Return the [X, Y] coordinate for the center point of the cell that contains the specified text.  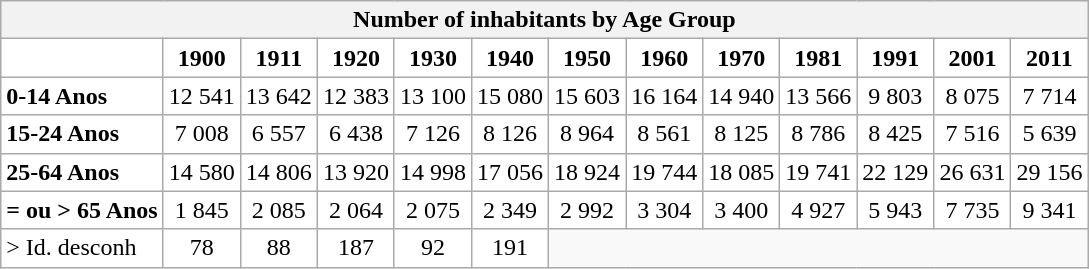
8 964 [588, 134]
14 806 [278, 172]
17 056 [510, 172]
18 924 [588, 172]
2 064 [356, 210]
8 075 [972, 96]
1930 [432, 58]
1 845 [202, 210]
13 920 [356, 172]
1900 [202, 58]
7 714 [1050, 96]
9 341 [1050, 210]
1920 [356, 58]
8 126 [510, 134]
22 129 [896, 172]
1991 [896, 58]
7 735 [972, 210]
1950 [588, 58]
191 [510, 248]
7 516 [972, 134]
2 349 [510, 210]
13 642 [278, 96]
12 383 [356, 96]
18 085 [742, 172]
9 803 [896, 96]
1940 [510, 58]
1981 [818, 58]
8 125 [742, 134]
1970 [742, 58]
Number of inhabitants by Age Group [544, 20]
6 557 [278, 134]
19 744 [664, 172]
> Id. desconh [82, 248]
19 741 [818, 172]
= ou > 65 Anos [82, 210]
5 943 [896, 210]
14 940 [742, 96]
187 [356, 248]
29 156 [1050, 172]
1911 [278, 58]
7 126 [432, 134]
6 438 [356, 134]
12 541 [202, 96]
8 425 [896, 134]
7 008 [202, 134]
14 998 [432, 172]
13 100 [432, 96]
78 [202, 248]
3 400 [742, 210]
15 603 [588, 96]
92 [432, 248]
15 080 [510, 96]
8 561 [664, 134]
15-24 Anos [82, 134]
2 992 [588, 210]
2 075 [432, 210]
3 304 [664, 210]
4 927 [818, 210]
25-64 Anos [82, 172]
2011 [1050, 58]
14 580 [202, 172]
26 631 [972, 172]
5 639 [1050, 134]
2001 [972, 58]
8 786 [818, 134]
0-14 Anos [82, 96]
16 164 [664, 96]
2 085 [278, 210]
88 [278, 248]
1960 [664, 58]
13 566 [818, 96]
